Provide the (X, Y) coordinate of the cell's center where the given text is located.  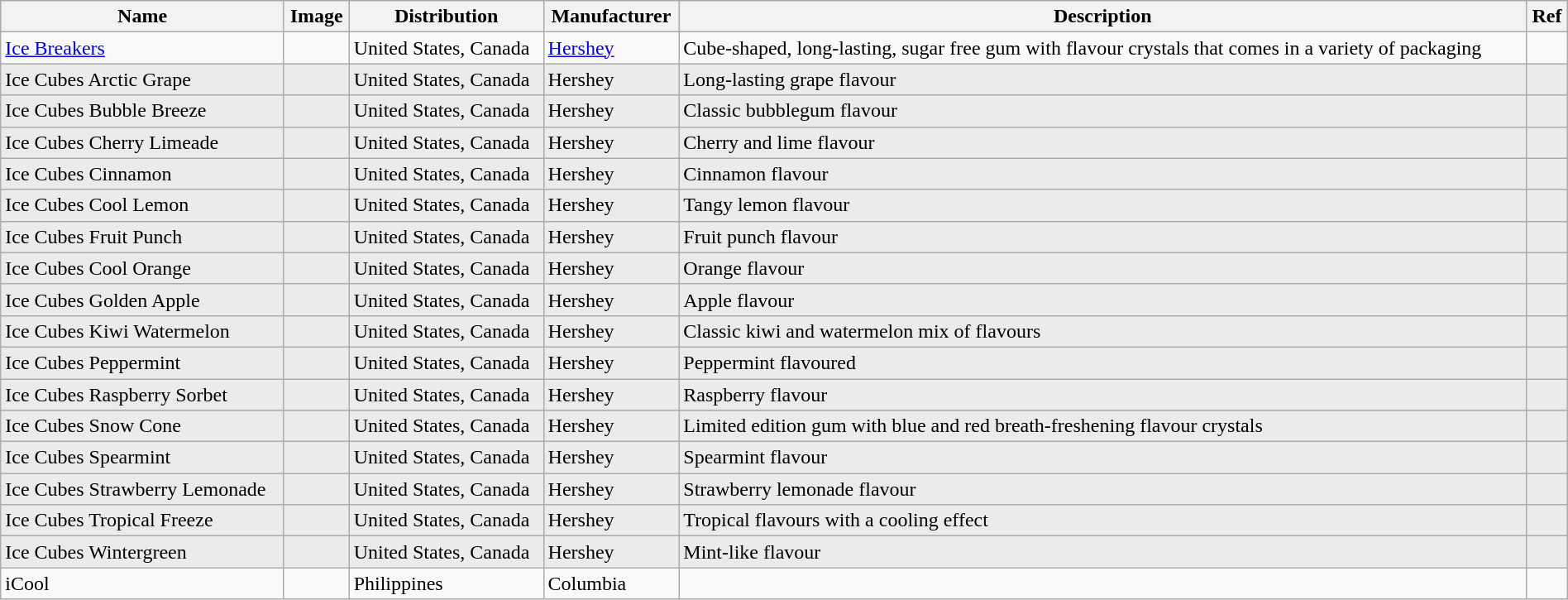
Ice Cubes Raspberry Sorbet (142, 395)
Ice Cubes Cool Lemon (142, 205)
Tropical flavours with a cooling effect (1103, 521)
Ice Cubes Bubble Breeze (142, 111)
Ice Cubes Kiwi Watermelon (142, 331)
Ice Cubes Arctic Grape (142, 79)
Ice Cubes Cherry Limeade (142, 142)
Ice Cubes Cinnamon (142, 174)
Distribution (447, 17)
Ice Cubes Fruit Punch (142, 237)
Name (142, 17)
Tangy lemon flavour (1103, 205)
Philippines (447, 583)
Ice Cubes Peppermint (142, 362)
Image (316, 17)
Apple flavour (1103, 300)
Mint-like flavour (1103, 552)
Cinnamon flavour (1103, 174)
Ref (1546, 17)
Ice Cubes Spearmint (142, 458)
Cube-shaped, long-lasting, sugar free gum with flavour crystals that comes in a variety of packaging (1103, 48)
Fruit punch flavour (1103, 237)
Ice Cubes Cool Orange (142, 268)
Ice Cubes Wintergreen (142, 552)
Raspberry flavour (1103, 395)
Ice Cubes Tropical Freeze (142, 521)
Ice Cubes Golden Apple (142, 300)
Cherry and lime flavour (1103, 142)
iCool (142, 583)
Classic kiwi and watermelon mix of flavours (1103, 331)
Manufacturer (611, 17)
Classic bubblegum flavour (1103, 111)
Ice Cubes Strawberry Lemonade (142, 489)
Spearmint flavour (1103, 458)
Orange flavour (1103, 268)
Long-lasting grape flavour (1103, 79)
Strawberry lemonade flavour (1103, 489)
Ice Breakers (142, 48)
Ice Cubes Snow Cone (142, 426)
Columbia (611, 583)
Peppermint flavoured (1103, 362)
Description (1103, 17)
Limited edition gum with blue and red breath-freshening flavour crystals (1103, 426)
